Find where the given text appears and provide that cell's center as (x, y) coordinate. 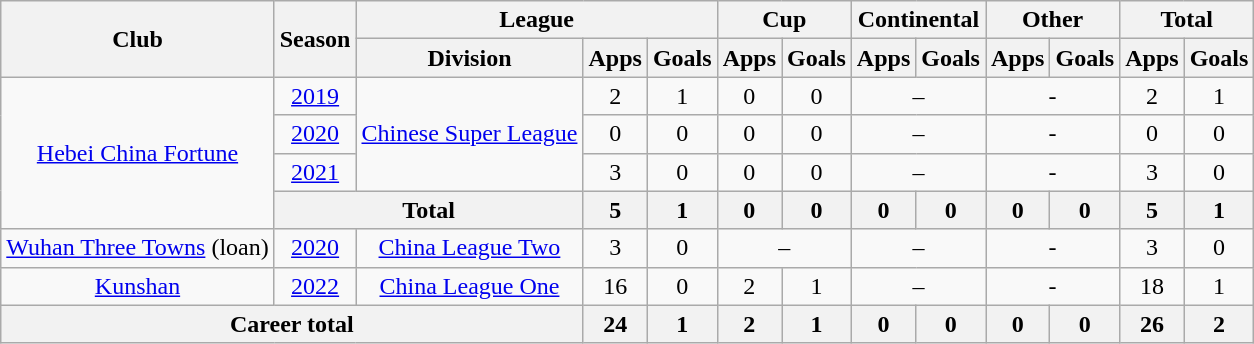
Season (315, 39)
Continental (918, 20)
Cup (784, 20)
18 (1152, 286)
Division (470, 58)
Chinese Super League (470, 134)
2022 (315, 286)
Club (138, 39)
League (536, 20)
Career total (292, 324)
China League Two (470, 248)
2021 (315, 172)
Kunshan (138, 286)
2019 (315, 96)
Hebei China Fortune (138, 153)
16 (615, 286)
24 (615, 324)
Wuhan Three Towns (loan) (138, 248)
China League One (470, 286)
Other (1053, 20)
26 (1152, 324)
